Provide the [X, Y] coordinate of the cell's center where the given text is located.  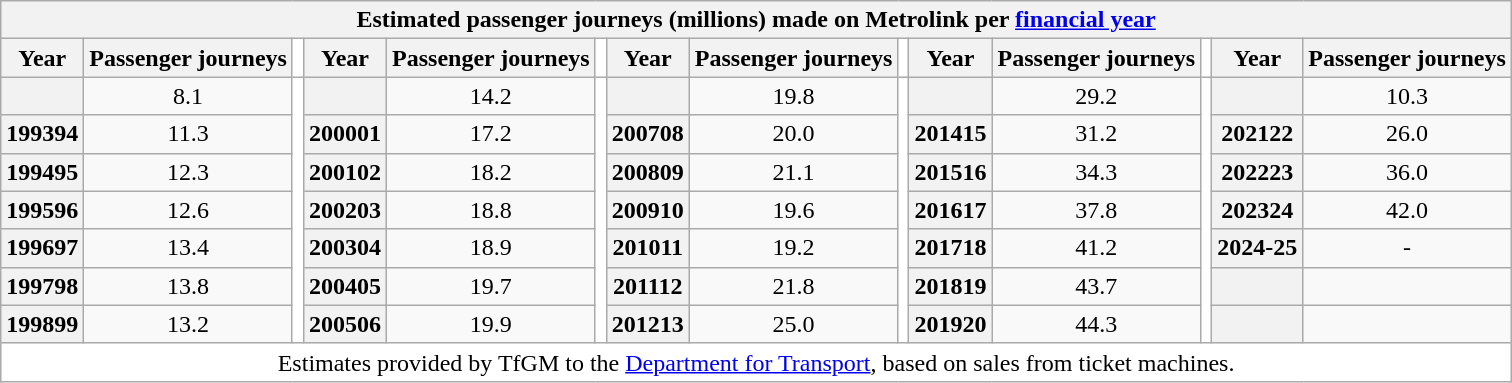
199899 [42, 324]
14.2 [492, 96]
200102 [344, 172]
29.2 [1096, 96]
200001 [344, 134]
44.3 [1096, 324]
201920 [950, 324]
201415 [950, 134]
202122 [1258, 134]
19.7 [492, 286]
13.2 [188, 324]
8.1 [188, 96]
200809 [648, 172]
19.8 [794, 96]
201112 [648, 286]
199495 [42, 172]
201011 [648, 248]
19.9 [492, 324]
31.2 [1096, 134]
200708 [648, 134]
199798 [42, 286]
200203 [344, 210]
13.4 [188, 248]
10.3 [1408, 96]
2024-25 [1258, 248]
20.0 [794, 134]
18.9 [492, 248]
21.8 [794, 286]
41.2 [1096, 248]
37.8 [1096, 210]
21.1 [794, 172]
- [1408, 248]
12.6 [188, 210]
200405 [344, 286]
18.8 [492, 210]
42.0 [1408, 210]
Estimated passenger journeys (millions) made on Metrolink per financial year [756, 20]
201819 [950, 286]
199394 [42, 134]
199697 [42, 248]
202223 [1258, 172]
Estimates provided by TfGM to the Department for Transport, based on sales from ticket machines. [756, 362]
26.0 [1408, 134]
201213 [648, 324]
201516 [950, 172]
18.2 [492, 172]
13.8 [188, 286]
19.6 [794, 210]
200304 [344, 248]
201617 [950, 210]
200506 [344, 324]
25.0 [794, 324]
19.2 [794, 248]
200910 [648, 210]
11.3 [188, 134]
17.2 [492, 134]
34.3 [1096, 172]
43.7 [1096, 286]
12.3 [188, 172]
202324 [1258, 210]
201718 [950, 248]
199596 [42, 210]
36.0 [1408, 172]
